From the cell containing the given text, extract its center point as (X, Y) coordinate. 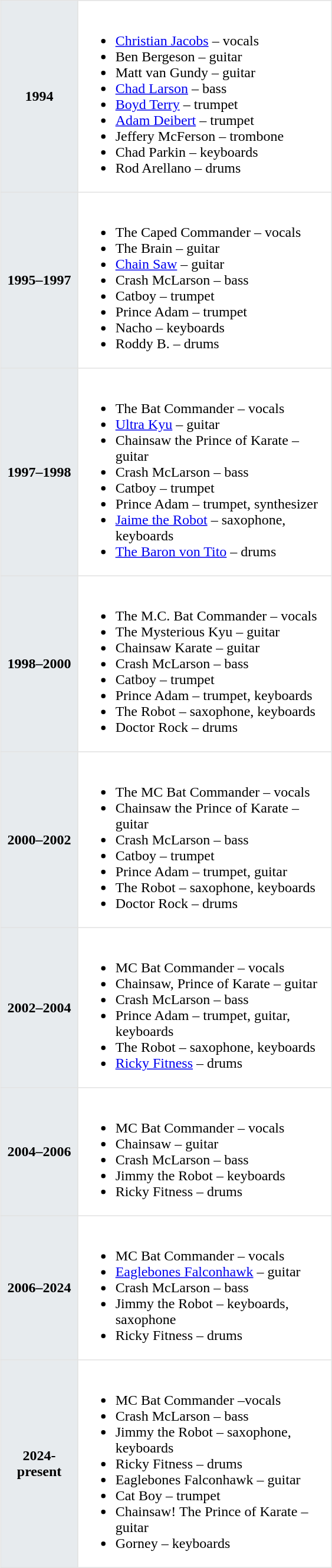
MC Bat Commander – vocalsEaglebones Falconhawk – guitarCrash McLarson – bassJimmy the Robot – keyboards, saxophoneRicky Fitness – drums (205, 1288)
2024-present (39, 1464)
MC Bat Commander – vocalsChainsaw – guitarCrash McLarson – bassJimmy the Robot – keyboardsRicky Fitness – drums (205, 1152)
1995–1997 (39, 280)
2006–2024 (39, 1288)
1994 (39, 97)
2002–2004 (39, 1008)
1998–2000 (39, 663)
1997–1998 (39, 472)
2000–2002 (39, 840)
2004–2006 (39, 1152)
